Extract the (x, y) coordinate from the center of the cell holding the provided text.  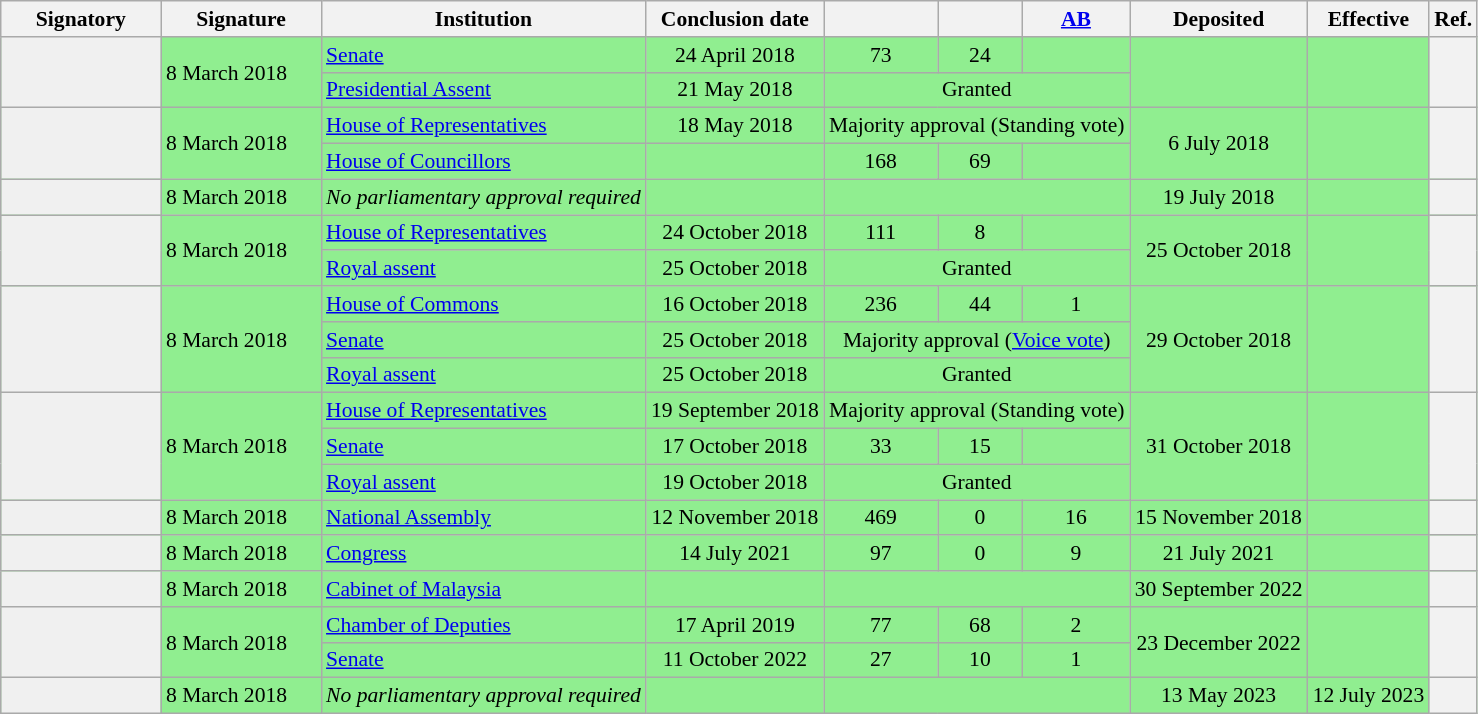
24 October 2018 (735, 233)
18 May 2018 (735, 126)
14 July 2021 (735, 554)
Cabinet of Malaysia (484, 589)
12 November 2018 (735, 518)
69 (980, 162)
House of Councillors (484, 162)
97 (881, 554)
Institution (484, 19)
111 (881, 233)
73 (881, 55)
19 September 2018 (735, 411)
24 April 2018 (735, 55)
469 (881, 518)
21 May 2018 (735, 90)
21 July 2021 (1219, 554)
168 (881, 162)
19 October 2018 (735, 482)
Majority approval (Voice vote) (977, 340)
2 (1076, 625)
Conclusion date (735, 19)
15 (980, 447)
44 (980, 304)
Signature (241, 19)
16 (1076, 518)
10 (980, 660)
19 July 2018 (1219, 197)
9 (1076, 554)
16 October 2018 (735, 304)
29 October 2018 (1219, 340)
12 July 2023 (1369, 696)
17 October 2018 (735, 447)
236 (881, 304)
6 July 2018 (1219, 144)
23 December 2022 (1219, 642)
17 April 2019 (735, 625)
Chamber of Deputies (484, 625)
27 (881, 660)
House of Commons (484, 304)
24 (980, 55)
33 (881, 447)
Deposited (1219, 19)
68 (980, 625)
Ref. (1453, 19)
31 October 2018 (1219, 446)
Congress (484, 554)
11 October 2022 (735, 660)
Effective (1369, 19)
15 November 2018 (1219, 518)
30 September 2022 (1219, 589)
77 (881, 625)
AB (1076, 19)
13 May 2023 (1219, 696)
Presidential Assent (484, 90)
National Assembly (484, 518)
Signatory (81, 19)
8 (980, 233)
